Scan for the cell matching the given text and deliver its [X, Y] coordinate at center. 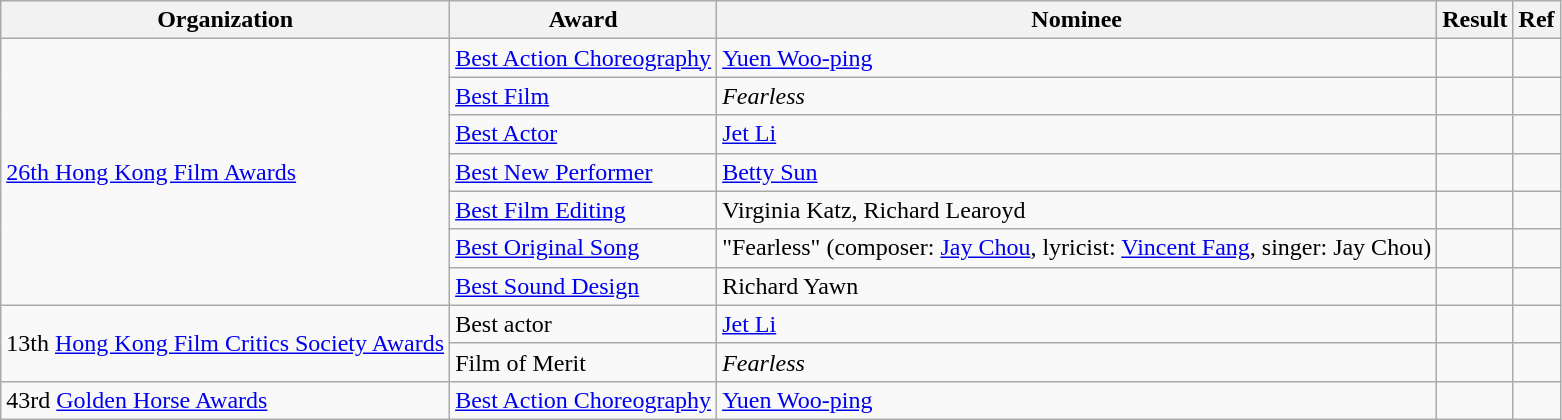
Nominee [1077, 20]
Organization [226, 20]
Best New Performer [584, 172]
"Fearless" (composer: Jay Chou, lyricist: Vincent Fang, singer: Jay Chou) [1077, 248]
Best Sound Design [584, 286]
Betty Sun [1077, 172]
Richard Yawn [1077, 286]
Ref [1536, 20]
Award [584, 20]
13th Hong Kong Film Critics Society Awards [226, 343]
26th Hong Kong Film Awards [226, 172]
Best Original Song [584, 248]
Film of Merit [584, 362]
Best Film [584, 96]
Best Actor [584, 134]
Result [1475, 20]
43rd Golden Horse Awards [226, 400]
Virginia Katz, Richard Learoyd [1077, 210]
Best Film Editing [584, 210]
Best actor [584, 324]
